Return the [x, y] coordinate for the center point of the cell that contains the specified text.  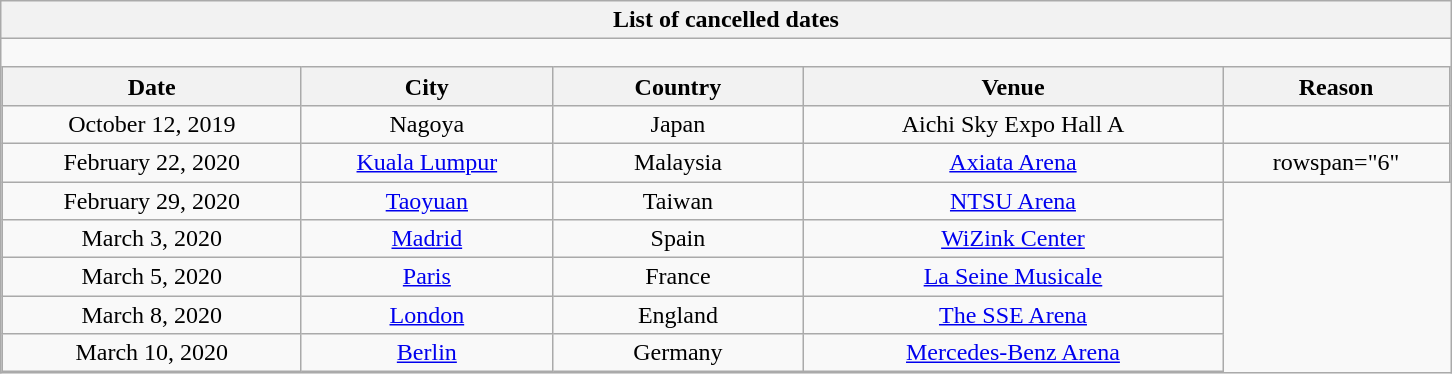
Mercedes-Benz Arena [1012, 353]
WiZink Center [1012, 239]
NTSU Arena [1012, 201]
Venue [1012, 86]
March 8, 2020 [152, 315]
Berlin [426, 353]
The SSE Arena [1012, 315]
February 22, 2020 [152, 162]
March 10, 2020 [152, 353]
List of cancelled dates [726, 20]
France [678, 277]
Taoyuan [426, 201]
March 3, 2020 [152, 239]
London [426, 315]
March 5, 2020 [152, 277]
Spain [678, 239]
October 12, 2019 [152, 124]
Taiwan [678, 201]
Nagoya [426, 124]
La Seine Musicale [1012, 277]
Paris [426, 277]
City [426, 86]
February 29, 2020 [152, 201]
rowspan="6" [1336, 162]
Date [152, 86]
Malaysia [678, 162]
Aichi Sky Expo Hall A [1012, 124]
Country [678, 86]
Madrid [426, 239]
Japan [678, 124]
Kuala Lumpur [426, 162]
Reason [1336, 86]
England [678, 315]
Germany [678, 353]
Axiata Arena [1012, 162]
